Extract the [x, y] coordinate from the center of the cell holding the provided text.  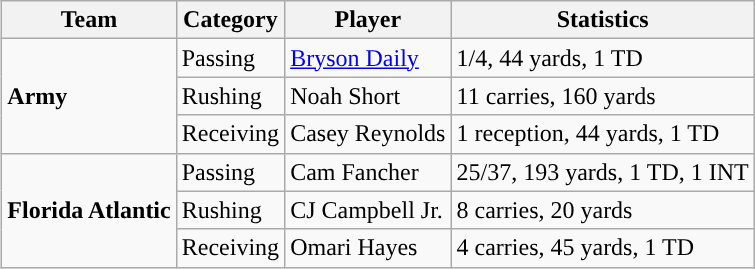
4 carries, 45 yards, 1 TD [602, 248]
Omari Hayes [368, 248]
CJ Campbell Jr. [368, 210]
Team [89, 20]
1/4, 44 yards, 1 TD [602, 58]
Category [230, 20]
Noah Short [368, 96]
25/37, 193 yards, 1 TD, 1 INT [602, 172]
Bryson Daily [368, 58]
11 carries, 160 yards [602, 96]
Player [368, 20]
1 reception, 44 yards, 1 TD [602, 134]
Casey Reynolds [368, 134]
8 carries, 20 yards [602, 210]
Statistics [602, 20]
Army [89, 96]
Florida Atlantic [89, 210]
Cam Fancher [368, 172]
